Identify which cell holds the provided text, then report its (X, Y) central coordinate. 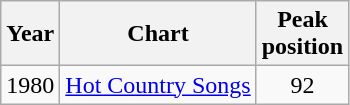
Chart (158, 34)
Peakposition (302, 34)
1980 (30, 85)
Hot Country Songs (158, 85)
92 (302, 85)
Year (30, 34)
